Provide the (x, y) coordinate of the cell's center where the given text is located.  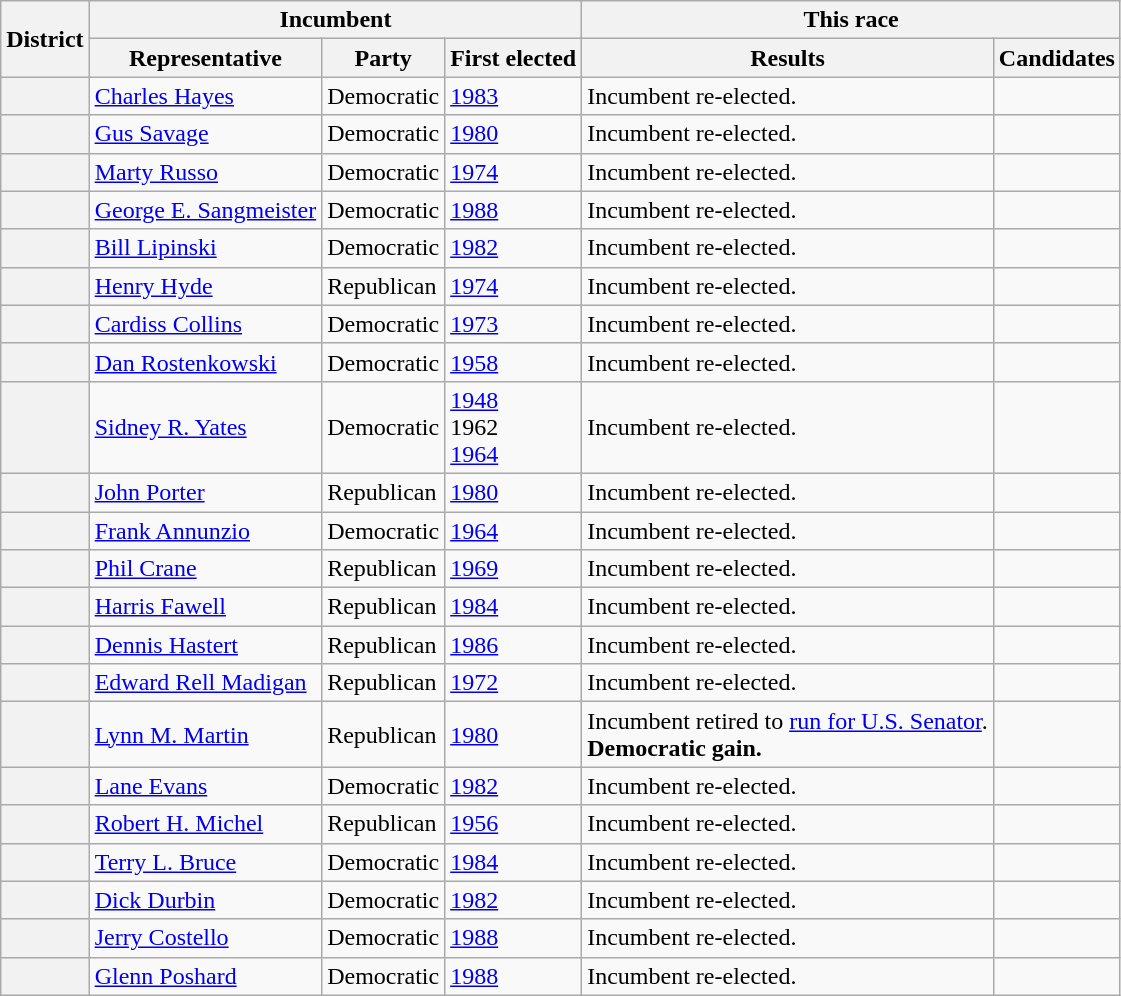
This race (852, 20)
1956 (514, 824)
Results (788, 58)
Lane Evans (206, 786)
Terry L. Bruce (206, 862)
First elected (514, 58)
1983 (514, 96)
1973 (514, 324)
Sidney R. Yates (206, 427)
Cardiss Collins (206, 324)
Bill Lipinski (206, 248)
19481962 1964 (514, 427)
Henry Hyde (206, 286)
Dick Durbin (206, 900)
1972 (514, 683)
Representative (206, 58)
1964 (514, 531)
District (45, 39)
Edward Rell Madigan (206, 683)
Jerry Costello (206, 938)
Incumbent (336, 20)
Candidates (1056, 58)
George E. Sangmeister (206, 210)
1958 (514, 362)
Frank Annunzio (206, 531)
Marty Russo (206, 172)
Lynn M. Martin (206, 734)
Incumbent retired to run for U.S. Senator.Democratic gain. (788, 734)
Dan Rostenkowski (206, 362)
Harris Fawell (206, 607)
1986 (514, 645)
1969 (514, 569)
Gus Savage (206, 134)
John Porter (206, 492)
Dennis Hastert (206, 645)
Phil Crane (206, 569)
Charles Hayes (206, 96)
Party (384, 58)
Glenn Poshard (206, 976)
Robert H. Michel (206, 824)
